Find where the given text appears and provide that cell's center as (x, y) coordinate. 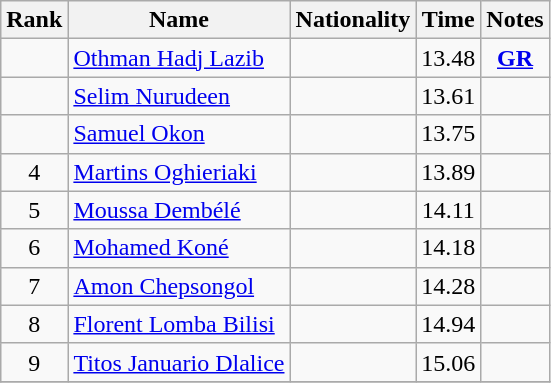
Moussa Dembélé (179, 210)
9 (34, 362)
Martins Oghieriaki (179, 172)
Mohamed Koné (179, 248)
4 (34, 172)
8 (34, 324)
Othman Hadj Lazib (179, 58)
Amon Chepsongol (179, 286)
Selim Nurudeen (179, 96)
Nationality (353, 20)
14.94 (448, 324)
Florent Lomba Bilisi (179, 324)
13.48 (448, 58)
Titos Januario Dlalice (179, 362)
13.75 (448, 134)
14.28 (448, 286)
Time (448, 20)
5 (34, 210)
Rank (34, 20)
GR (515, 58)
13.61 (448, 96)
6 (34, 248)
14.18 (448, 248)
Notes (515, 20)
Name (179, 20)
7 (34, 286)
Samuel Okon (179, 134)
13.89 (448, 172)
15.06 (448, 362)
14.11 (448, 210)
